Identify which cell holds the provided text, then report its [X, Y] central coordinate. 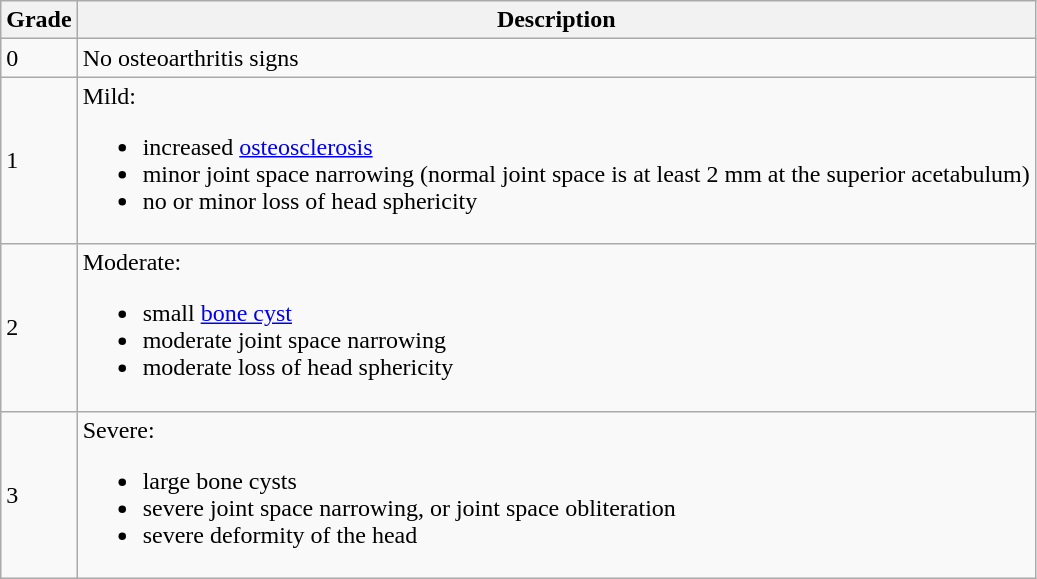
Grade [39, 20]
Description [556, 20]
Severe:large bone cystssevere joint space narrowing, or joint space obliterationsevere deformity of the head [556, 494]
No osteoarthritis signs [556, 58]
Moderate:small bone cystmoderate joint space narrowingmoderate loss of head sphericity [556, 328]
2 [39, 328]
0 [39, 58]
3 [39, 494]
1 [39, 160]
